Capture the cell that displays the provided text and extract its (X, Y) central coordinate. 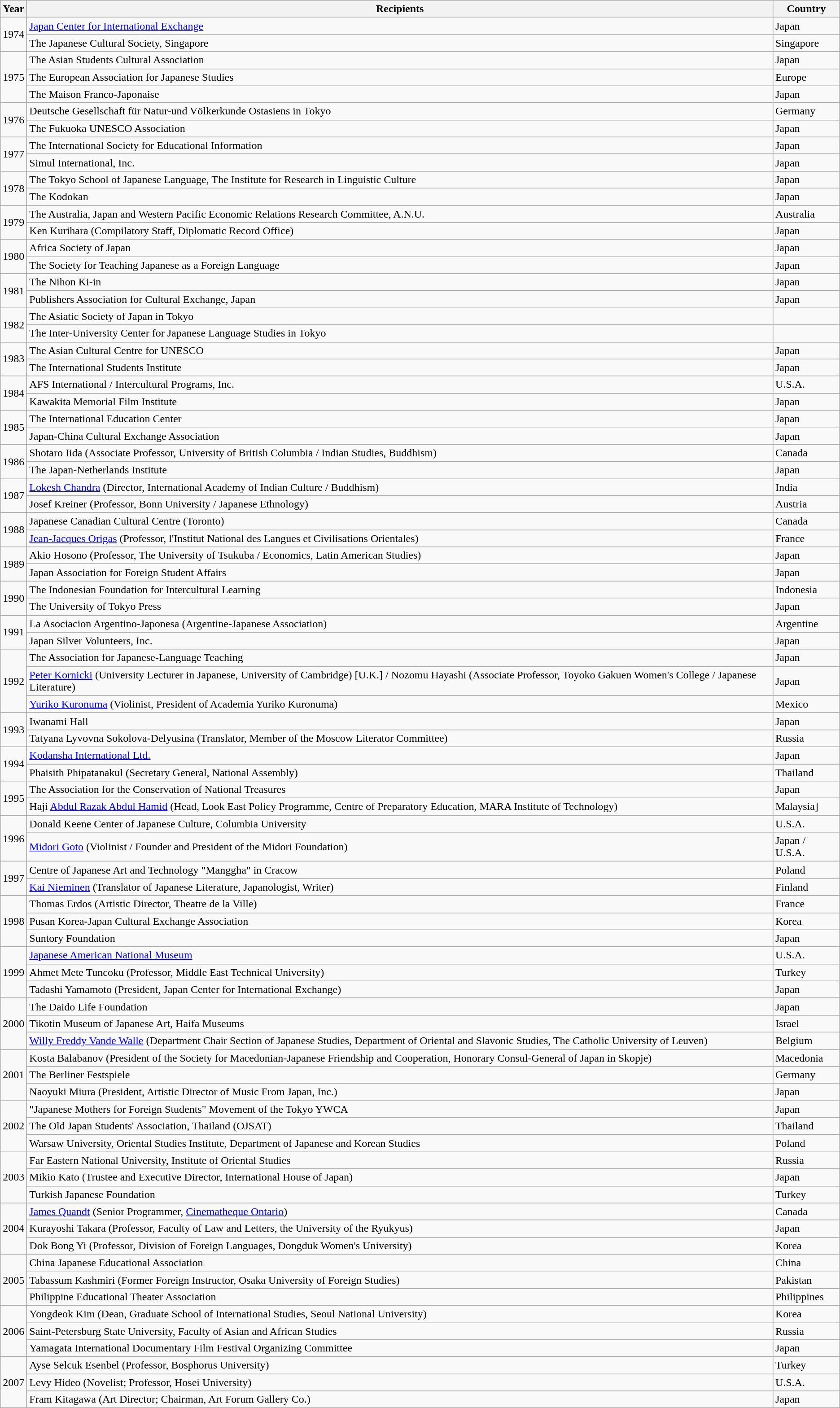
1999 (13, 972)
Year (13, 9)
The Fukuoka UNESCO Association (400, 128)
Warsaw University, Oriental Studies Institute, Department of Japanese and Korean Studies (400, 1143)
Centre of Japanese Art and Technology "Manggha" in Cracow (400, 870)
Saint-Petersburg State University, Faculty of Asian and African Studies (400, 1331)
The University of Tokyo Press (400, 607)
Japanese American National Museum (400, 955)
1989 (13, 564)
Japanese Canadian Cultural Centre (Toronto) (400, 521)
Europe (806, 77)
Kurayoshi Takara (Professor, Faculty of Law and Letters, the University of the Ryukyus) (400, 1229)
2002 (13, 1126)
1985 (13, 427)
The Japan-Netherlands Institute (400, 470)
Fram Kitagawa (Art Director; Chairman, Art Forum Gallery Co.) (400, 1399)
Turkish Japanese Foundation (400, 1194)
Naoyuki Miura (President, Artistic Director of Music From Japan, Inc.) (400, 1092)
1990 (13, 598)
Singapore (806, 43)
1991 (13, 632)
Yongdeok Kim (Dean, Graduate School of International Studies, Seoul National University) (400, 1314)
Africa Society of Japan (400, 248)
The Inter-University Center for Japanese Language Studies in Tokyo (400, 333)
Kai Nieminen (Translator of Japanese Literature, Japanologist, Writer) (400, 887)
2006 (13, 1331)
Kosta Balabanov (President of the Society for Macedonian-Japanese Friendship and Cooperation, Honorary Consul-General of Japan in Skopje) (400, 1058)
1997 (13, 879)
Donald Keene Center of Japanese Culture, Columbia University (400, 824)
Pakistan (806, 1280)
The European Association for Japanese Studies (400, 77)
The Indonesian Foundation for Intercultural Learning (400, 590)
1982 (13, 325)
Tadashi Yamamoto (President, Japan Center for International Exchange) (400, 989)
The Berliner Festspiele (400, 1075)
Yamagata International Documentary Film Festival Organizing Committee (400, 1348)
Jean-Jacques Origas (Professor, l'Institut National des Langues et Civilisations Orientales) (400, 538)
Deutsche Gesellschaft für Natur-und Völkerkunde Ostasiens in Tokyo (400, 111)
The International Society for Educational Information (400, 145)
Tatyana Lyvovna Sokolova-Delyusina (Translator, Member of the Moscow Literator Committee) (400, 738)
Mexico (806, 704)
Indonesia (806, 590)
1996 (13, 838)
1993 (13, 730)
Suntory Foundation (400, 938)
1984 (13, 393)
Far Eastern National University, Institute of Oriental Studies (400, 1160)
The Asian Students Cultural Association (400, 60)
Ken Kurihara (Compilatory Staff, Diplomatic Record Office) (400, 231)
The Daido Life Foundation (400, 1006)
James Quandt (Senior Programmer, Cinematheque Ontario) (400, 1211)
Publishers Association for Cultural Exchange, Japan (400, 299)
Belgium (806, 1041)
1975 (13, 77)
1986 (13, 461)
Levy Hideo (Novelist; Professor, Hosei University) (400, 1382)
China Japanese Educational Association (400, 1263)
Mikio Kato (Trustee and Executive Director, International House of Japan) (400, 1177)
China (806, 1263)
1974 (13, 35)
1998 (13, 921)
Recipients (400, 9)
1976 (13, 120)
Malaysia] (806, 807)
2001 (13, 1075)
Japan Center for International Exchange (400, 26)
Kawakita Memorial Film Institute (400, 402)
Kodansha International Ltd. (400, 755)
India (806, 487)
1977 (13, 154)
1980 (13, 257)
The International Students Institute (400, 367)
Country (806, 9)
1994 (13, 764)
Haji Abdul Razak Abdul Hamid (Head, Look East Policy Programme, Centre of Preparatory Education, MARA Institute of Technology) (400, 807)
The Old Japan Students' Association, Thailand (OJSAT) (400, 1126)
Shotaro Iida (Associate Professor, University of British Columbia / Indian Studies, Buddhism) (400, 453)
1981 (13, 291)
Tikotin Museum of Japanese Art, Haifa Museums (400, 1023)
1992 (13, 681)
The Asian Cultural Centre for UNESCO (400, 350)
2000 (13, 1023)
The Society for Teaching Japanese as a Foreign Language (400, 265)
The Association for Japanese-Language Teaching (400, 658)
2007 (13, 1382)
1987 (13, 495)
Pusan Korea-Japan Cultural Exchange Association (400, 921)
1978 (13, 188)
Midori Goto (Violinist / Founder and President of the Midori Foundation) (400, 847)
1988 (13, 530)
Yuriko Kuronuma (Violinist, President of Academia Yuriko Kuronuma) (400, 704)
Japan / U.S.A. (806, 847)
The Maison Franco-Japonaise (400, 94)
Finland (806, 887)
The Japanese Cultural Society, Singapore (400, 43)
1979 (13, 223)
Japan Silver Volunteers, Inc. (400, 641)
Ayse Selcuk Esenbel (Professor, Bosphorus University) (400, 1365)
Phaisith Phipatanakul (Secretary General, National Assembly) (400, 772)
1995 (13, 798)
2004 (13, 1229)
Tabassum Kashmiri (Former Foreign Instructor, Osaka University of Foreign Studies) (400, 1280)
Thomas Erdos (Artistic Director, Theatre de la Ville) (400, 904)
2005 (13, 1280)
The Nihon Ki-in (400, 282)
2003 (13, 1177)
Simul International, Inc. (400, 162)
Akio Hosono (Professor, The University of Tsukuba / Economics, Latin American Studies) (400, 555)
Iwanami Hall (400, 721)
Philippines (806, 1297)
AFS International / Intercultural Programs, Inc. (400, 385)
"Japanese Mothers for Foreign Students" Movement of the Tokyo YWCA (400, 1109)
Austria (806, 504)
Lokesh Chandra (Director, International Academy of Indian Culture / Buddhism) (400, 487)
Macedonia (806, 1058)
The International Education Center (400, 419)
Ahmet Mete Tuncoku (Professor, Middle East Technical University) (400, 972)
La Asociacion Argentino-Japonesa (Argentine-Japanese Association) (400, 624)
The Association for the Conservation of National Treasures (400, 790)
Japan-China Cultural Exchange Association (400, 436)
The Australia, Japan and Western Pacific Economic Relations Research Committee, A.N.U. (400, 214)
Australia (806, 214)
The Asiatic Society of Japan in Tokyo (400, 316)
The Tokyo School of Japanese Language, The Institute for Research in Linguistic Culture (400, 179)
Josef Kreiner (Professor, Bonn University / Japanese Ethnology) (400, 504)
1983 (13, 359)
Israel (806, 1023)
Argentine (806, 624)
Japan Association for Foreign Student Affairs (400, 573)
Philippine Educational Theater Association (400, 1297)
The Kodokan (400, 197)
Dok Bong Yi (Professor, Division of Foreign Languages, Dongduk Women's University) (400, 1246)
